Extract the (X, Y) coordinate from the center of the cell holding the provided text.  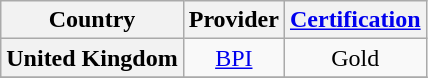
Provider (234, 20)
BPI (234, 58)
Certification (355, 20)
United Kingdom (92, 58)
Gold (355, 58)
Country (92, 20)
